Determine the [X, Y] coordinate at the center of the cell enclosing the given text.  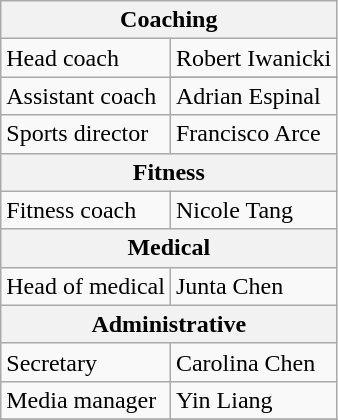
Head of medical [86, 286]
Robert Iwanicki [253, 58]
Head coach [86, 58]
Nicole Tang [253, 210]
Medical [169, 248]
Fitness [169, 172]
Assistant coach [86, 96]
Yin Liang [253, 400]
Francisco Arce [253, 134]
Secretary [86, 362]
Media manager [86, 400]
Fitness coach [86, 210]
Junta Chen [253, 286]
Carolina Chen [253, 362]
Sports director [86, 134]
Coaching [169, 20]
Administrative [169, 324]
Adrian Espinal [253, 96]
